Detect which cell encompasses the target text, then output its [x, y] center coordinate. 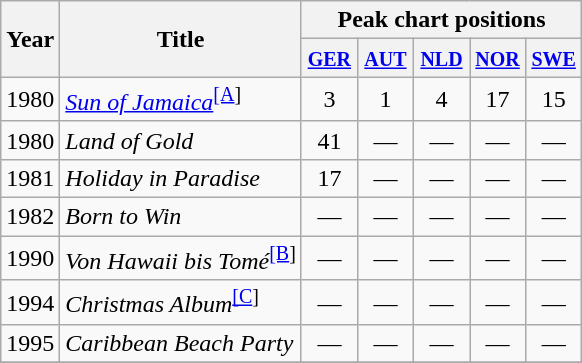
GER [329, 58]
1 [385, 100]
AUT [385, 58]
NLD [441, 58]
Title [181, 39]
Sun of Jamaica[A] [181, 100]
1982 [30, 217]
1981 [30, 178]
Land of Gold [181, 140]
41 [329, 140]
1994 [30, 302]
Born to Win [181, 217]
4 [441, 100]
SWE [554, 58]
1990 [30, 258]
NOR [498, 58]
Year [30, 39]
Peak chart positions [441, 20]
Caribbean Beach Party [181, 344]
Holiday in Paradise [181, 178]
15 [554, 100]
Von Hawaii bis Tomé[B] [181, 258]
Christmas Album[C] [181, 302]
1995 [30, 344]
3 [329, 100]
